Pinpoint the cell where the given text exists, returning its [x, y] midpoint coordinate. 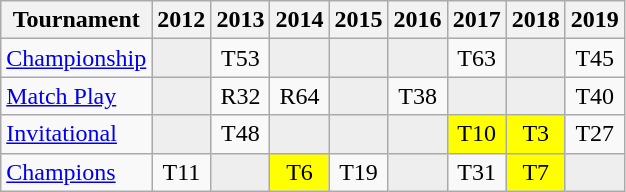
T63 [476, 58]
Tournament [76, 20]
T3 [536, 134]
R64 [300, 96]
T31 [476, 172]
T7 [536, 172]
2019 [594, 20]
2013 [240, 20]
2018 [536, 20]
T11 [182, 172]
T38 [418, 96]
2017 [476, 20]
2016 [418, 20]
Invitational [76, 134]
T6 [300, 172]
Championship [76, 58]
T10 [476, 134]
T53 [240, 58]
T45 [594, 58]
T27 [594, 134]
2014 [300, 20]
R32 [240, 96]
2012 [182, 20]
2015 [358, 20]
T19 [358, 172]
T40 [594, 96]
T48 [240, 134]
Champions [76, 172]
Match Play [76, 96]
